Extract the [x, y] coordinate from the center of the cell holding the provided text.  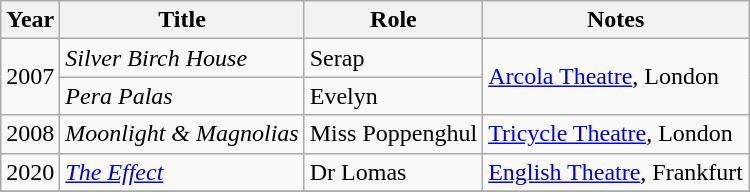
Moonlight & Magnolias [182, 134]
Arcola Theatre, London [616, 77]
Tricycle Theatre, London [616, 134]
Title [182, 20]
Silver Birch House [182, 58]
Evelyn [393, 96]
Pera Palas [182, 96]
Notes [616, 20]
Miss Poppenghul [393, 134]
2007 [30, 77]
The Effect [182, 172]
Serap [393, 58]
2008 [30, 134]
Role [393, 20]
Year [30, 20]
2020 [30, 172]
Dr Lomas [393, 172]
English Theatre, Frankfurt [616, 172]
